For the text-containing cell, return its midpoint in [X, Y] coordinate format. 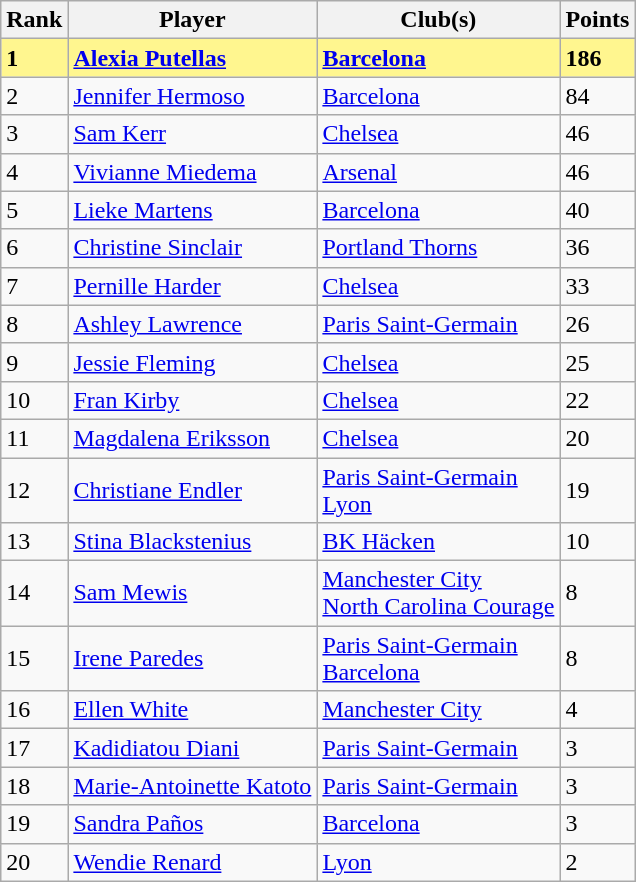
Manchester City [438, 710]
17 [34, 748]
Magdalena Eriksson [192, 438]
12 [34, 490]
Player [192, 20]
40 [598, 210]
15 [34, 658]
Alexia Putellas [192, 58]
Ashley Lawrence [192, 324]
33 [598, 286]
1 [34, 58]
Jessie Fleming [192, 362]
Lyon [438, 862]
Wendie Renard [192, 862]
14 [34, 594]
36 [598, 248]
Paris Saint-Germain Lyon [438, 490]
Lieke Martens [192, 210]
Rank [34, 20]
Jennifer Hermoso [192, 96]
Portland Thorns [438, 248]
Arsenal [438, 172]
26 [598, 324]
Paris Saint-Germain Barcelona [438, 658]
22 [598, 400]
9 [34, 362]
186 [598, 58]
Points [598, 20]
18 [34, 786]
Sam Mewis [192, 594]
Irene Paredes [192, 658]
Fran Kirby [192, 400]
25 [598, 362]
Manchester City North Carolina Courage [438, 594]
11 [34, 438]
Sam Kerr [192, 134]
Sandra Paños [192, 824]
BK Häcken [438, 542]
84 [598, 96]
Pernille Harder [192, 286]
Ellen White [192, 710]
Marie-Antoinette Katoto [192, 786]
Christine Sinclair [192, 248]
5 [34, 210]
Vivianne Miedema [192, 172]
16 [34, 710]
13 [34, 542]
6 [34, 248]
Kadidiatou Diani [192, 748]
Stina Blackstenius [192, 542]
7 [34, 286]
Club(s) [438, 20]
Christiane Endler [192, 490]
